Extract the (x, y) coordinate from the center of the cell holding the provided text.  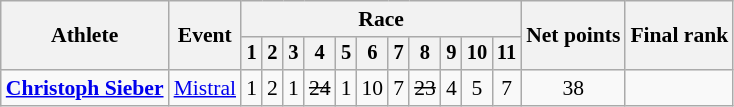
6 (373, 54)
9 (452, 54)
Event (205, 36)
11 (506, 54)
23 (425, 88)
3 (294, 54)
Athlete (85, 36)
Christoph Sieber (85, 88)
Race (381, 19)
Final rank (679, 36)
Net points (573, 36)
Mistral (205, 88)
24 (320, 88)
38 (573, 88)
8 (425, 54)
